Provide the [X, Y] coordinate of the cell's center where the given text is located.  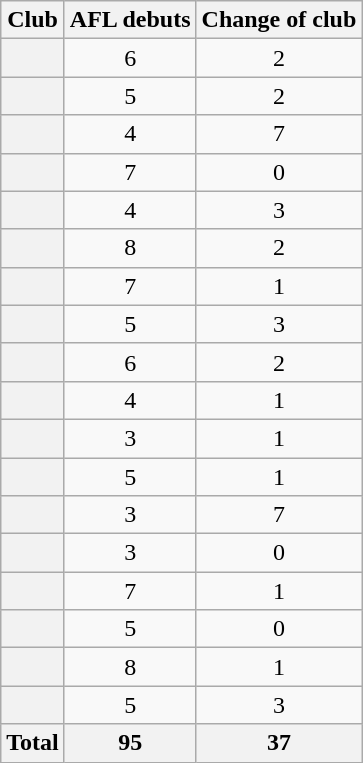
AFL debuts [130, 20]
Total [33, 743]
Club [33, 20]
95 [130, 743]
Change of club [279, 20]
37 [279, 743]
